Determine the [x, y] coordinate at the center of the cell enclosing the given text.  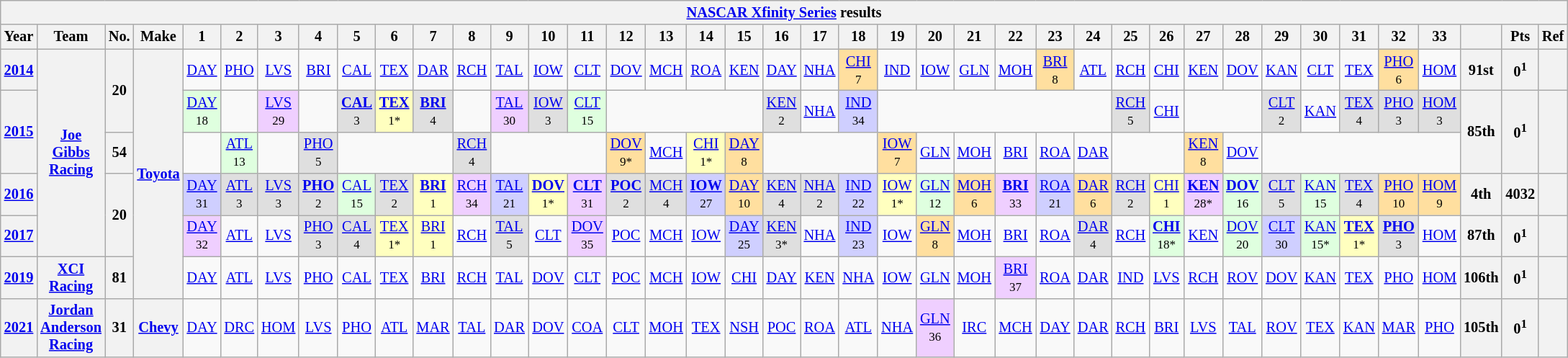
CAL4 [357, 236]
GLN8 [935, 236]
6 [395, 37]
4 [318, 37]
Make [158, 37]
CHI7 [858, 70]
HOM9 [1440, 194]
HOM3 [1440, 111]
TAL30 [510, 111]
106th [1481, 277]
MCH4 [667, 194]
8 [472, 37]
RCH2 [1131, 194]
25 [1131, 37]
Joe Gibbs Racing [71, 153]
Pts [1520, 37]
16 [782, 37]
BRI4 [433, 111]
24 [1093, 37]
CAL3 [357, 111]
COA [587, 328]
Team [71, 37]
2021 [19, 328]
DAR6 [1093, 194]
3 [278, 37]
23 [1055, 37]
11 [587, 37]
4032 [1520, 194]
CLT2 [1281, 111]
XCI Racing [71, 277]
DAY25 [744, 236]
2014 [19, 70]
1 [202, 37]
13 [667, 37]
CLT15 [587, 111]
IOW27 [706, 194]
PHO6 [1399, 70]
POC2 [626, 194]
22 [1015, 37]
IOW1* [897, 194]
DAY18 [202, 111]
KAN15 [1320, 194]
30 [1320, 37]
IND34 [858, 111]
Chevy [158, 328]
ATL3 [239, 194]
GLN12 [935, 194]
PHO10 [1399, 194]
7 [433, 37]
Toyota [158, 174]
DAY10 [744, 194]
81 [120, 277]
32 [1399, 37]
KAN15* [1320, 236]
26 [1166, 37]
ROA21 [1055, 194]
54 [120, 153]
IOW7 [897, 153]
MOH6 [975, 194]
17 [820, 37]
18 [858, 37]
DOV9* [626, 153]
CAL15 [357, 194]
KEN2 [782, 111]
Year [19, 37]
IND22 [858, 194]
BRI8 [1055, 70]
TEX2 [395, 194]
28 [1243, 37]
TAL21 [510, 194]
KEN28* [1203, 194]
PHO5 [318, 153]
85th [1481, 131]
12 [626, 37]
NASCAR Xfinity Series results [784, 12]
BRI33 [1015, 194]
87th [1481, 236]
2017 [19, 236]
No. [120, 37]
DOV35 [587, 236]
TAL5 [510, 236]
19 [897, 37]
DAY32 [202, 236]
DOV16 [1243, 194]
15 [744, 37]
PHO2 [318, 194]
NHA2 [820, 194]
IOW3 [549, 111]
DAY8 [744, 153]
DOV1* [549, 194]
RCH5 [1131, 111]
91st [1481, 70]
105th [1481, 328]
CLT5 [1281, 194]
CLT31 [587, 194]
2015 [19, 131]
IRC [975, 328]
Ref [1553, 37]
CLT30 [1281, 236]
29 [1281, 37]
DAY31 [202, 194]
DOV20 [1243, 236]
33 [1440, 37]
RCH34 [472, 194]
LVS29 [278, 111]
CHI18* [1166, 236]
Jordan Anderson Racing [71, 328]
2019 [19, 277]
5 [357, 37]
14 [706, 37]
DAR4 [1093, 236]
RCH4 [472, 153]
2 [239, 37]
CHI1* [706, 153]
LVS3 [278, 194]
KEN3* [782, 236]
IND23 [858, 236]
BRI37 [1015, 277]
KEN4 [782, 194]
27 [1203, 37]
KEN8 [1203, 153]
NSH [744, 328]
CHI1 [1166, 194]
21 [975, 37]
4th [1481, 194]
2016 [19, 194]
DRC [239, 328]
ATL13 [239, 153]
9 [510, 37]
GLN36 [935, 328]
10 [549, 37]
